Return the [X, Y] coordinate for the center point of the cell that contains the specified text.  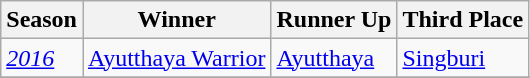
Third Place [463, 20]
Ayutthaya Warrior [176, 58]
Runner Up [334, 20]
Singburi [463, 58]
Season [42, 20]
Ayutthaya [334, 58]
2016 [42, 58]
Winner [176, 20]
